Capture the cell that displays the provided text and extract its (x, y) central coordinate. 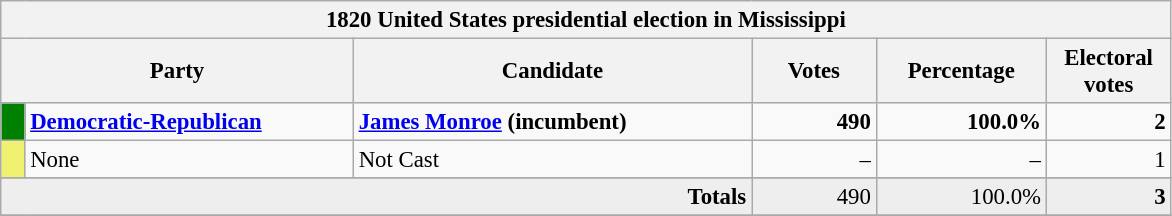
Totals (376, 197)
James Monroe (incumbent) (552, 122)
Candidate (552, 72)
1 (1108, 160)
Democratic-Republican (189, 122)
Party (178, 72)
None (189, 160)
Votes (814, 72)
1820 United States presidential election in Mississippi (586, 20)
2 (1108, 122)
3 (1108, 197)
Percentage (961, 72)
Not Cast (552, 160)
Electoral votes (1108, 72)
